Search for the cell housing the specified text and yield its (X, Y) center coordinate. 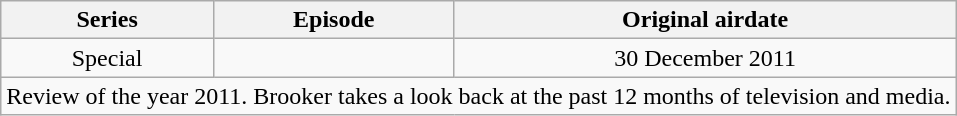
Episode (334, 20)
Special (108, 58)
Review of the year 2011. Brooker takes a look back at the past 12 months of television and media. (478, 96)
30 December 2011 (705, 58)
Original airdate (705, 20)
Series (108, 20)
